Search for the cell housing the specified text and yield its [x, y] center coordinate. 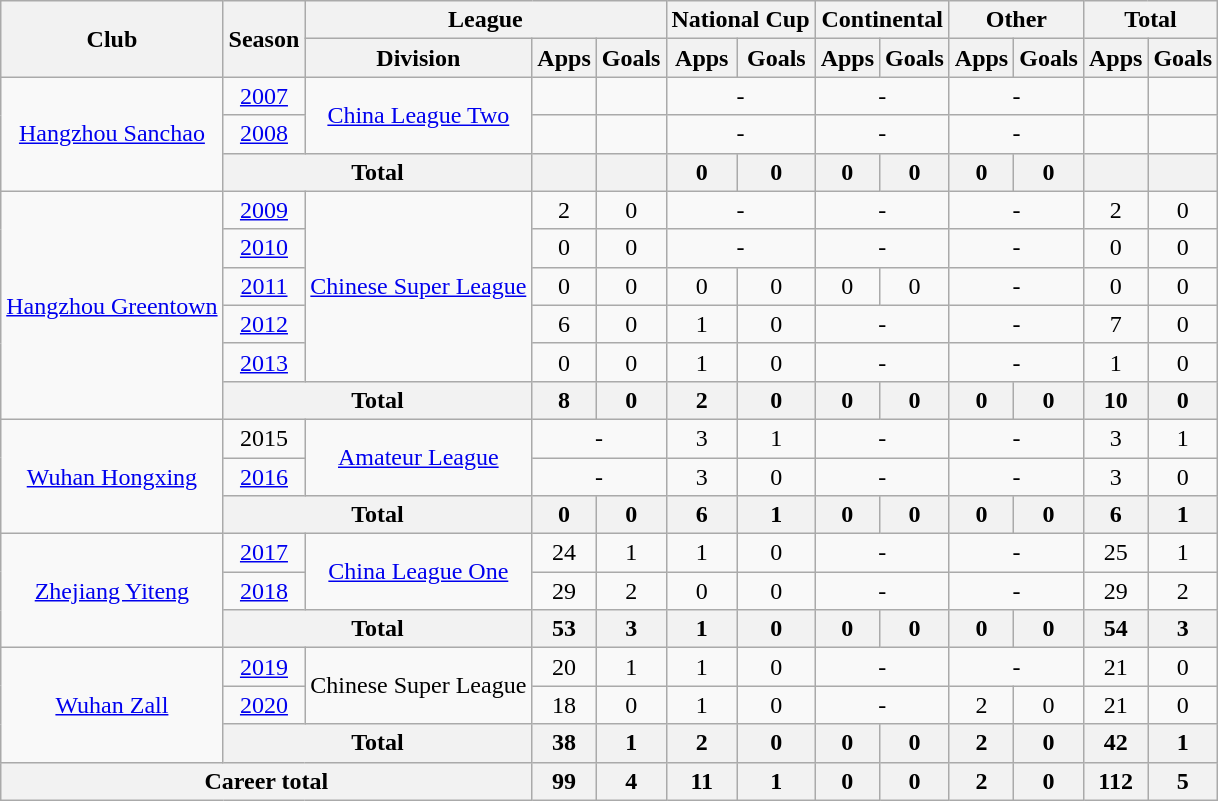
25 [1115, 553]
Other [1016, 20]
8 [564, 400]
Wuhan Hongxing [112, 476]
2008 [264, 134]
Career total [266, 781]
2020 [264, 705]
2019 [264, 667]
10 [1115, 400]
Continental [882, 20]
11 [702, 781]
20 [564, 667]
2010 [264, 248]
Season [264, 39]
Hangzhou Sanchao [112, 134]
2017 [264, 553]
4 [631, 781]
2007 [264, 96]
2011 [264, 286]
54 [1115, 629]
5 [1183, 781]
42 [1115, 743]
2009 [264, 210]
18 [564, 705]
24 [564, 553]
National Cup [740, 20]
China League Two [418, 115]
53 [564, 629]
Hangzhou Greentown [112, 305]
99 [564, 781]
2013 [264, 362]
Amateur League [418, 457]
Wuhan Zall [112, 705]
2018 [264, 591]
38 [564, 743]
2016 [264, 477]
China League One [418, 572]
2015 [264, 438]
Club [112, 39]
League [486, 20]
7 [1115, 324]
Division [418, 58]
112 [1115, 781]
Zhejiang Yiteng [112, 591]
2012 [264, 324]
